Search for the cell housing the specified text and yield its (x, y) center coordinate. 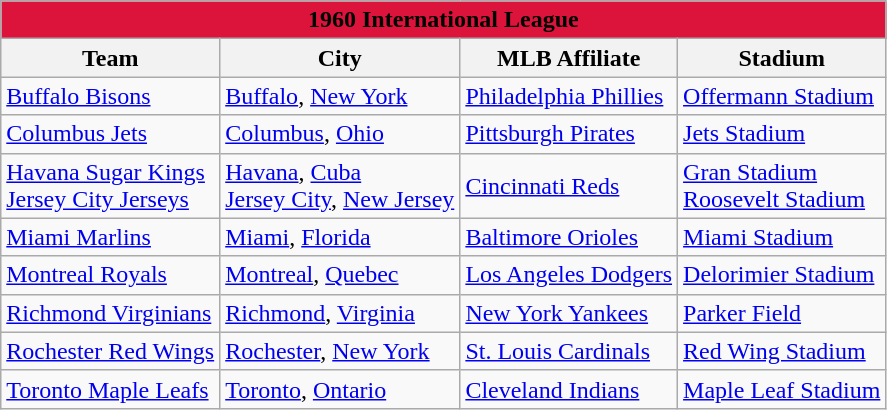
Miami, Florida (340, 237)
St. Louis Cardinals (569, 351)
Miami Marlins (110, 237)
Miami Stadium (782, 237)
Richmond Virginians (110, 313)
New York Yankees (569, 313)
Delorimier Stadium (782, 275)
Red Wing Stadium (782, 351)
Team (110, 58)
Rochester Red Wings (110, 351)
Cincinnati Reds (569, 186)
Montreal, Quebec (340, 275)
Havana Sugar Kings Jersey City Jerseys (110, 186)
Los Angeles Dodgers (569, 275)
Gran Stadium Roosevelt Stadium (782, 186)
Parker Field (782, 313)
Maple Leaf Stadium (782, 389)
Havana, Cuba Jersey City, New Jersey (340, 186)
Baltimore Orioles (569, 237)
Montreal Royals (110, 275)
Buffalo, New York (340, 96)
Columbus, Ohio (340, 134)
1960 International League (444, 20)
MLB Affiliate (569, 58)
Richmond, Virginia (340, 313)
Stadium (782, 58)
Buffalo Bisons (110, 96)
Philadelphia Phillies (569, 96)
Offermann Stadium (782, 96)
Pittsburgh Pirates (569, 134)
Cleveland Indians (569, 389)
Columbus Jets (110, 134)
Rochester, New York (340, 351)
Toronto Maple Leafs (110, 389)
Toronto, Ontario (340, 389)
Jets Stadium (782, 134)
City (340, 58)
